For the text-containing cell, return its midpoint in (x, y) coordinate format. 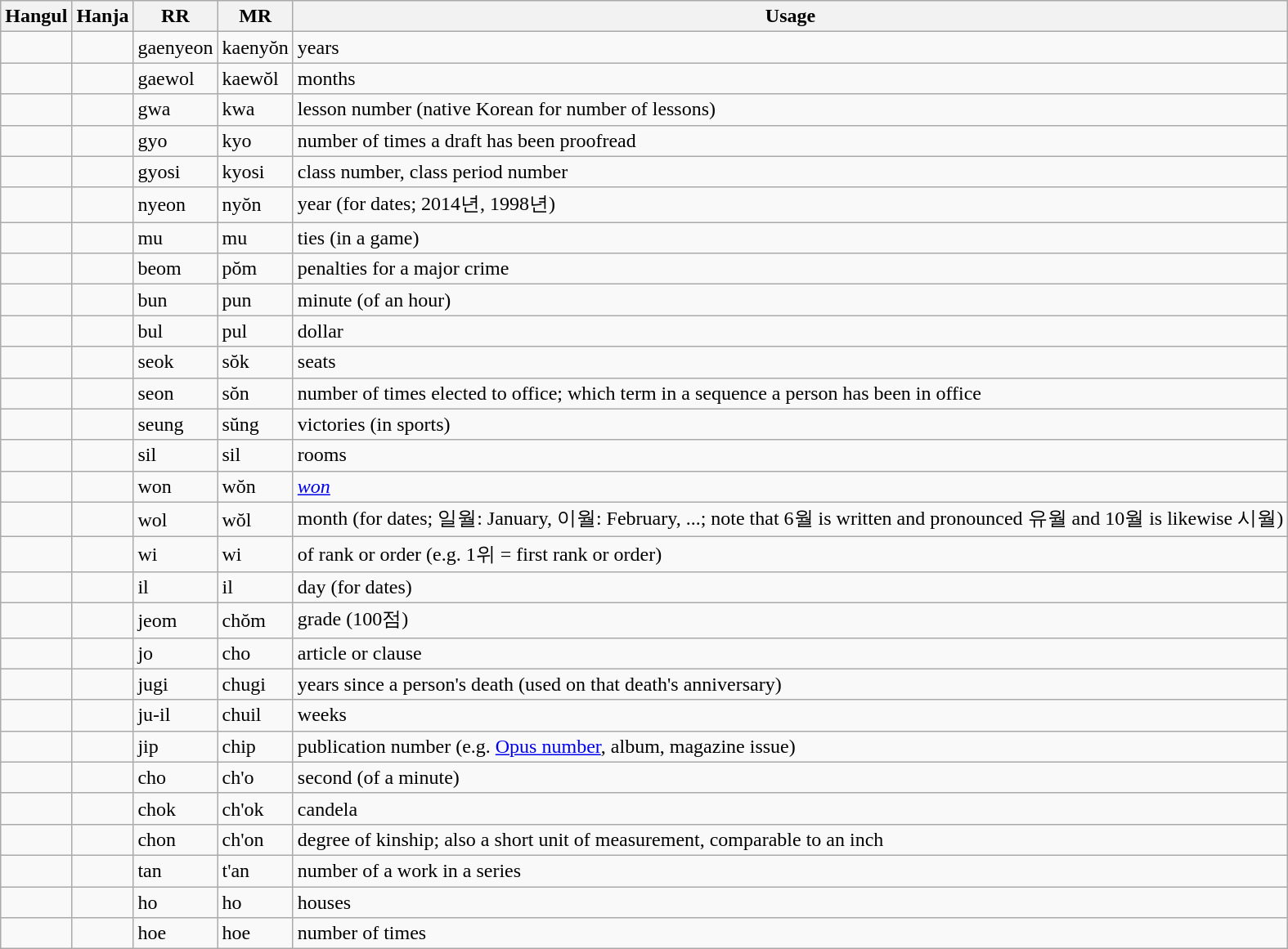
sŏk (255, 362)
gyo (175, 141)
ju-il (175, 715)
article or clause (790, 653)
sŏn (255, 393)
tan (175, 871)
degree of kinship; also a short unit of measurement, comparable to an inch (790, 839)
pul (255, 331)
jip (175, 746)
beom (175, 269)
seung (175, 424)
Hanja (103, 16)
kyosi (255, 172)
day (for dates) (790, 587)
wŏl (255, 520)
chok (175, 808)
grade (100점) (790, 620)
class number, class period number (790, 172)
gaenyeon (175, 47)
t'an (255, 871)
kaewŏl (255, 78)
bul (175, 331)
number of times a draft has been proofread (790, 141)
years (790, 47)
Usage (790, 16)
ties (in a game) (790, 238)
bun (175, 300)
seon (175, 393)
gyosi (175, 172)
chip (255, 746)
Hangul (36, 16)
number of times elected to office; which term in a sequence a person has been in office (790, 393)
nyeon (175, 204)
victories (in sports) (790, 424)
rooms (790, 455)
kaenyŏn (255, 47)
number of a work in a series (790, 871)
kwa (255, 110)
lesson number (native Korean for number of lessons) (790, 110)
gwa (175, 110)
minute (of an hour) (790, 300)
year (for dates; 2014년, 1998년) (790, 204)
years since a person's death (used on that death's anniversary) (790, 684)
chuil (255, 715)
ch'on (255, 839)
ch'ok (255, 808)
jo (175, 653)
candela (790, 808)
seats (790, 362)
publication number (e.g. Opus number, album, magazine issue) (790, 746)
number of times (790, 933)
jeom (175, 620)
RR (175, 16)
wol (175, 520)
weeks (790, 715)
months (790, 78)
gaewol (175, 78)
jugi (175, 684)
wŏn (255, 486)
kyo (255, 141)
sŭng (255, 424)
houses (790, 902)
chŏm (255, 620)
seok (175, 362)
chon (175, 839)
nyŏn (255, 204)
chugi (255, 684)
penalties for a major crime (790, 269)
pun (255, 300)
second (of a minute) (790, 777)
dollar (790, 331)
month (for dates; 일월: January, 이월: February, ...; note that 6월 is written and pronounced 유월 and 10월 is likewise 시월) (790, 520)
ch'o (255, 777)
MR (255, 16)
of rank or order (e.g. 1위 = first rank or order) (790, 554)
pŏm (255, 269)
